Search for the cell housing the specified text and yield its [X, Y] center coordinate. 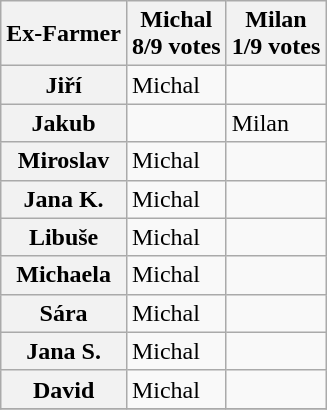
Milan1/9 votes [276, 34]
Michal8/9 votes [176, 34]
David [64, 389]
Jana K. [64, 199]
Jakub [64, 123]
Miroslav [64, 161]
Sára [64, 313]
Jiří [64, 85]
Milan [276, 123]
Jana S. [64, 351]
Libuše [64, 237]
Michaela [64, 275]
Ex-Farmer [64, 34]
